Determine the (X, Y) coordinate at the center of the cell enclosing the given text.  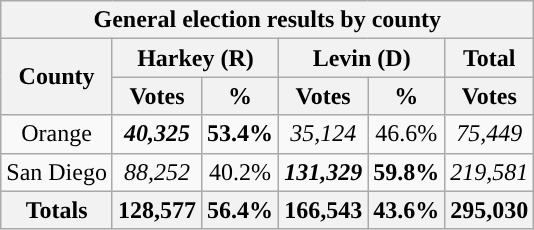
General election results by county (268, 20)
46.6% (406, 134)
40.2% (240, 172)
166,543 (324, 210)
Orange (57, 134)
San Diego (57, 172)
59.8% (406, 172)
56.4% (240, 210)
295,030 (490, 210)
County (57, 77)
88,252 (156, 172)
Harkey (R) (195, 58)
Totals (57, 210)
43.6% (406, 210)
53.4% (240, 134)
131,329 (324, 172)
75,449 (490, 134)
Levin (D) (362, 58)
128,577 (156, 210)
219,581 (490, 172)
35,124 (324, 134)
40,325 (156, 134)
Total (490, 58)
